Find where the given text appears and provide that cell's center as [x, y] coordinate. 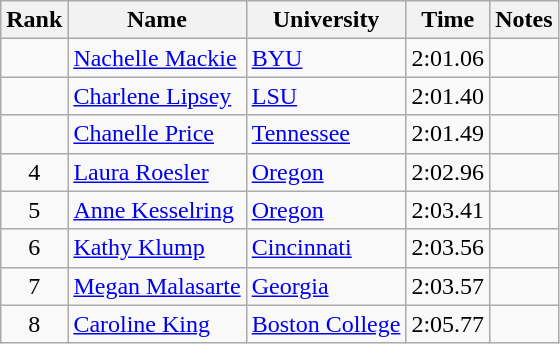
Megan Malasarte [157, 286]
LSU [326, 96]
2:02.96 [448, 172]
2:03.56 [448, 248]
Name [157, 20]
Nachelle Mackie [157, 58]
Georgia [326, 286]
University [326, 20]
2:03.57 [448, 286]
2:03.41 [448, 210]
7 [34, 286]
Anne Kesselring [157, 210]
Caroline King [157, 324]
2:01.40 [448, 96]
Boston College [326, 324]
BYU [326, 58]
2:01.49 [448, 134]
Laura Roesler [157, 172]
4 [34, 172]
8 [34, 324]
Rank [34, 20]
2:01.06 [448, 58]
Time [448, 20]
Kathy Klump [157, 248]
Chanelle Price [157, 134]
Notes [524, 20]
Charlene Lipsey [157, 96]
Tennessee [326, 134]
5 [34, 210]
2:05.77 [448, 324]
Cincinnati [326, 248]
6 [34, 248]
